Extract the (X, Y) coordinate from the center of the cell holding the provided text.  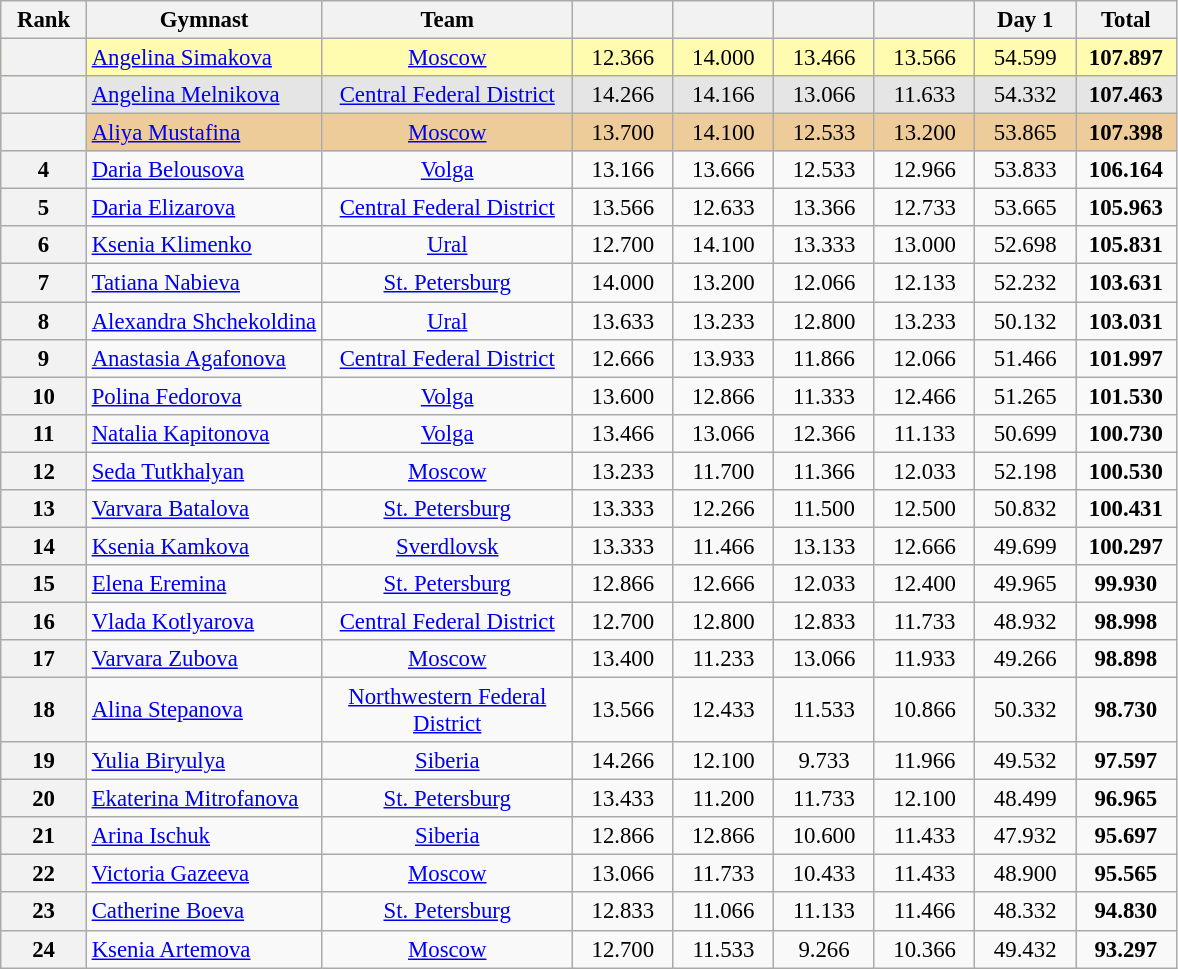
11.866 (824, 358)
11.333 (824, 396)
12.400 (924, 584)
Angelina Melnikova (204, 95)
13.600 (624, 396)
12.966 (924, 170)
10.433 (824, 874)
Northwestern Federal District (448, 710)
Gymnast (204, 20)
18 (44, 710)
48.932 (1026, 621)
Total (1126, 20)
49.266 (1026, 659)
12 (44, 471)
4 (44, 170)
Ksenia Artemova (204, 949)
50.699 (1026, 433)
54.599 (1026, 58)
52.198 (1026, 471)
Angelina Simakova (204, 58)
19 (44, 761)
Varvara Zubova (204, 659)
13.000 (924, 245)
11.366 (824, 471)
9 (44, 358)
13.366 (824, 208)
105.831 (1126, 245)
49.699 (1026, 546)
11.200 (724, 799)
11.233 (724, 659)
53.865 (1026, 133)
24 (44, 949)
14.166 (724, 95)
99.930 (1126, 584)
50.132 (1026, 321)
107.463 (1126, 95)
Arina Ischuk (204, 836)
Daria Belousova (204, 170)
103.631 (1126, 283)
107.897 (1126, 58)
49.432 (1026, 949)
12.633 (724, 208)
50.332 (1026, 710)
11.066 (724, 912)
97.597 (1126, 761)
11.933 (924, 659)
12.266 (724, 509)
Ekaterina Mitrofanova (204, 799)
13 (44, 509)
51.466 (1026, 358)
13.400 (624, 659)
15 (44, 584)
Rank (44, 20)
9.733 (824, 761)
14 (44, 546)
Anastasia Agafonova (204, 358)
17 (44, 659)
21 (44, 836)
10 (44, 396)
9.266 (824, 949)
Victoria Gazeeva (204, 874)
100.431 (1126, 509)
Tatiana Nabieva (204, 283)
51.265 (1026, 396)
7 (44, 283)
48.332 (1026, 912)
13.633 (624, 321)
13.433 (624, 799)
105.963 (1126, 208)
12.466 (924, 396)
13.133 (824, 546)
6 (44, 245)
13.700 (624, 133)
12.733 (924, 208)
49.532 (1026, 761)
103.031 (1126, 321)
98.898 (1126, 659)
Sverdlovsk (448, 546)
48.499 (1026, 799)
10.866 (924, 710)
Daria Elizarova (204, 208)
Yulia Biryulya (204, 761)
101.997 (1126, 358)
47.932 (1026, 836)
Polina Fedorova (204, 396)
53.665 (1026, 208)
Varvara Batalova (204, 509)
11 (44, 433)
50.832 (1026, 509)
Catherine Boeva (204, 912)
95.697 (1126, 836)
Team (448, 20)
98.998 (1126, 621)
Aliya Mustafina (204, 133)
11.966 (924, 761)
54.332 (1026, 95)
95.565 (1126, 874)
12.133 (924, 283)
106.164 (1126, 170)
Ksenia Kamkova (204, 546)
100.730 (1126, 433)
8 (44, 321)
11.633 (924, 95)
20 (44, 799)
94.830 (1126, 912)
Day 1 (1026, 20)
13.933 (724, 358)
12.500 (924, 509)
49.965 (1026, 584)
Vlada Kotlyarova (204, 621)
Elena Eremina (204, 584)
Alina Stepanova (204, 710)
101.530 (1126, 396)
96.965 (1126, 799)
12.433 (724, 710)
Ksenia Klimenko (204, 245)
10.366 (924, 949)
10.600 (824, 836)
Natalia Kapitonova (204, 433)
13.166 (624, 170)
Alexandra Shchekoldina (204, 321)
22 (44, 874)
13.666 (724, 170)
100.530 (1126, 471)
93.297 (1126, 949)
11.500 (824, 509)
5 (44, 208)
52.232 (1026, 283)
16 (44, 621)
23 (44, 912)
98.730 (1126, 710)
52.698 (1026, 245)
48.900 (1026, 874)
53.833 (1026, 170)
11.700 (724, 471)
100.297 (1126, 546)
Seda Tutkhalyan (204, 471)
107.398 (1126, 133)
